Detect which cell encompasses the target text, then output its (x, y) center coordinate. 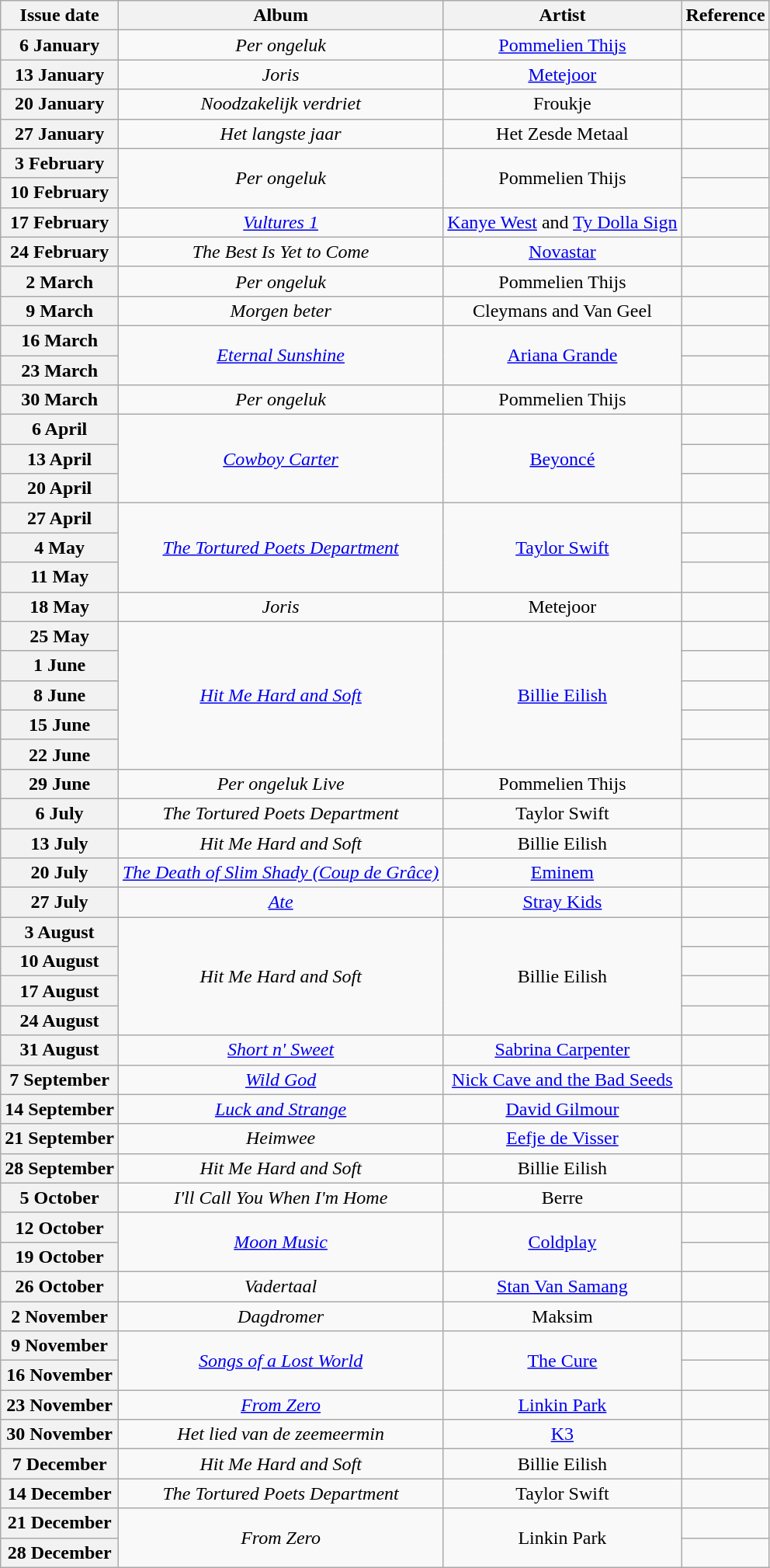
11 May (60, 577)
20 January (60, 104)
Stan Van Samang (562, 1286)
27 January (60, 134)
Reference (725, 16)
Vadertaal (280, 1286)
4 May (60, 548)
30 November (60, 1434)
Morgen beter (280, 311)
Cowboy Carter (280, 459)
9 March (60, 311)
6 January (60, 45)
21 December (60, 1523)
Short n' Sweet (280, 1050)
David Gilmour (562, 1109)
Luck and Strange (280, 1109)
7 December (60, 1464)
30 March (60, 400)
Het lied van de zeemeermin (280, 1434)
19 October (60, 1257)
Novastar (562, 252)
Berre (562, 1198)
2 March (60, 281)
Sabrina Carpenter (562, 1050)
Vultures 1 (280, 222)
Moon Music (280, 1242)
1 June (60, 666)
Heimwee (280, 1139)
Ate (280, 902)
13 July (60, 843)
14 December (60, 1493)
The Best Is Yet to Come (280, 252)
Froukje (562, 104)
9 November (60, 1346)
5 October (60, 1198)
22 June (60, 754)
Nick Cave and the Bad Seeds (562, 1080)
13 January (60, 75)
18 May (60, 607)
26 October (60, 1286)
Artist (562, 16)
28 December (60, 1552)
Songs of a Lost World (280, 1361)
17 February (60, 222)
14 September (60, 1109)
20 July (60, 873)
21 September (60, 1139)
Eternal Sunshine (280, 355)
K3 (562, 1434)
Kanye West and Ty Dolla Sign (562, 222)
Cleymans and Van Geel (562, 311)
Issue date (60, 16)
3 August (60, 932)
15 June (60, 725)
6 April (60, 429)
23 November (60, 1405)
10 August (60, 961)
8 June (60, 695)
20 April (60, 488)
28 September (60, 1168)
13 April (60, 459)
Album (280, 16)
29 June (60, 784)
Per ongeluk Live (280, 784)
Eminem (562, 873)
23 March (60, 370)
Wild God (280, 1080)
3 February (60, 163)
Maksim (562, 1316)
Beyoncé (562, 459)
12 October (60, 1227)
10 February (60, 193)
7 September (60, 1080)
The Cure (562, 1361)
27 July (60, 902)
27 April (60, 518)
Het langste jaar (280, 134)
17 August (60, 991)
16 March (60, 340)
31 August (60, 1050)
I'll Call You When I'm Home (280, 1198)
24 August (60, 1020)
Stray Kids (562, 902)
Het Zesde Metaal (562, 134)
Noodzakelijk verdriet (280, 104)
16 November (60, 1375)
Coldplay (562, 1242)
Dagdromer (280, 1316)
2 November (60, 1316)
Ariana Grande (562, 355)
The Death of Slim Shady (Coup de Grâce) (280, 873)
25 May (60, 636)
Eefje de Visser (562, 1139)
6 July (60, 813)
24 February (60, 252)
